For the text-containing cell, return its midpoint in (x, y) coordinate format. 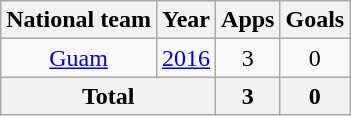
Year (186, 20)
Goals (315, 20)
Guam (79, 58)
Total (108, 96)
National team (79, 20)
2016 (186, 58)
Apps (248, 20)
